From the cell containing the given text, extract its center point as [x, y] coordinate. 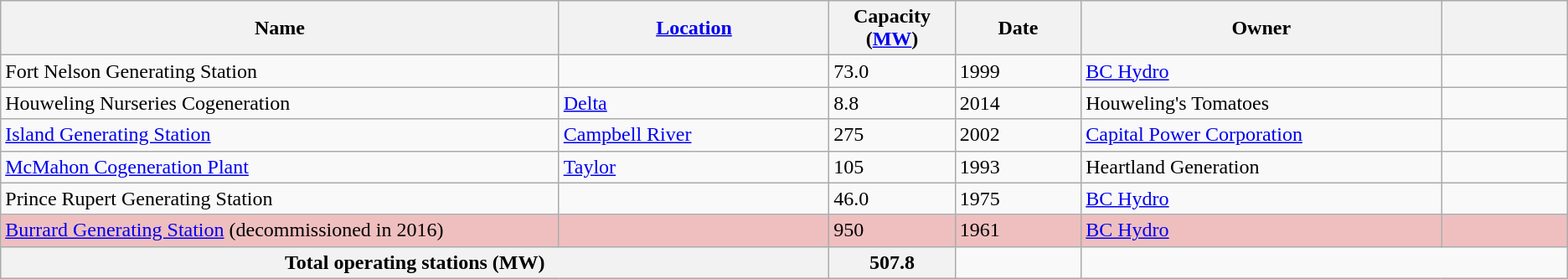
950 [892, 230]
Delta [694, 103]
1961 [1018, 230]
507.8 [892, 262]
Owner [1261, 28]
Heartland Generation [1261, 167]
Island Generating Station [280, 135]
McMahon Cogeneration Plant [280, 167]
Taylor [694, 167]
Burrard Generating Station (decommissioned in 2016) [280, 230]
Prince Rupert Generating Station [280, 199]
1975 [1018, 199]
275 [892, 135]
Name [280, 28]
105 [892, 167]
Total operating stations (MW) [415, 262]
Capital Power Corporation [1261, 135]
46.0 [892, 199]
Date [1018, 28]
1993 [1018, 167]
Campbell River [694, 135]
Location [694, 28]
Houweling Nurseries Cogeneration [280, 103]
1999 [1018, 71]
Fort Nelson Generating Station [280, 71]
8.8 [892, 103]
2002 [1018, 135]
73.0 [892, 71]
Houweling's Tomatoes [1261, 103]
2014 [1018, 103]
Capacity (MW) [892, 28]
